For the text-containing cell, return its midpoint in [x, y] coordinate format. 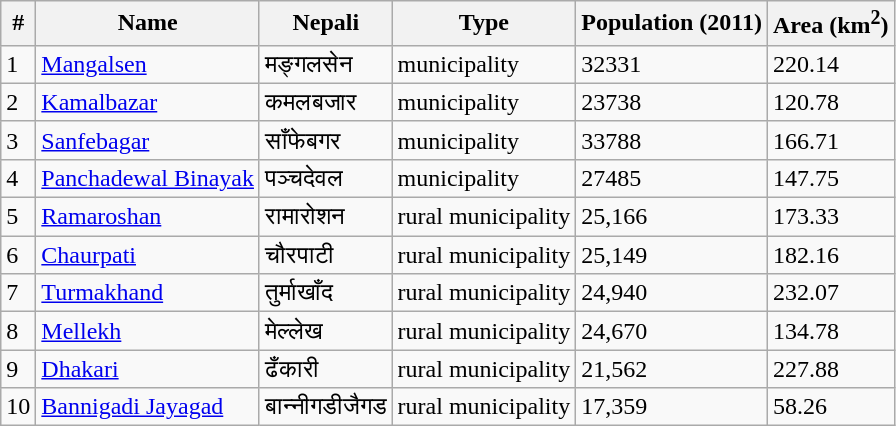
साँफेबगर [326, 140]
Chaurpati [148, 255]
Ramaroshan [148, 217]
1 [18, 64]
Panchadewal Binayak [148, 178]
2 [18, 102]
# [18, 24]
24,940 [672, 293]
21,562 [672, 369]
173.33 [830, 217]
कमलबजार [326, 102]
6 [18, 255]
Bannigadi Jayagad [148, 407]
5 [18, 217]
मेल्लेख [326, 331]
10 [18, 407]
Turmakhand [148, 293]
4 [18, 178]
रामारोशन [326, 217]
32331 [672, 64]
147.75 [830, 178]
Population (2011) [672, 24]
227.88 [830, 369]
58.26 [830, 407]
33788 [672, 140]
ढँकारी [326, 369]
220.14 [830, 64]
166.71 [830, 140]
27485 [672, 178]
Type [484, 24]
Area (km2) [830, 24]
Sanfebagar [148, 140]
24,670 [672, 331]
Mellekh [148, 331]
पञ्चदेवल [326, 178]
Name [148, 24]
8 [18, 331]
Dhakari [148, 369]
25,166 [672, 217]
तुर्माखाँद [326, 293]
120.78 [830, 102]
182.16 [830, 255]
134.78 [830, 331]
Kamalbazar [148, 102]
17,359 [672, 407]
232.07 [830, 293]
मङ्गलसेन [326, 64]
25,149 [672, 255]
बान्नीगडीजैगड [326, 407]
Nepali [326, 24]
7 [18, 293]
9 [18, 369]
3 [18, 140]
23738 [672, 102]
Mangalsen [148, 64]
चौरपाटी [326, 255]
